Identify which cell holds the provided text, then report its (x, y) central coordinate. 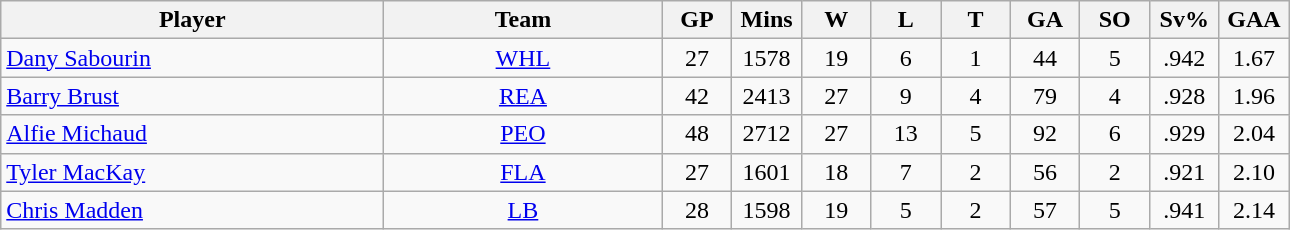
T (976, 20)
W (836, 20)
42 (697, 96)
57 (1045, 210)
.921 (1184, 172)
1.96 (1254, 96)
Chris Madden (192, 210)
WHL (524, 58)
L (906, 20)
PEO (524, 134)
1.67 (1254, 58)
.941 (1184, 210)
1578 (767, 58)
Tyler MacKay (192, 172)
GP (697, 20)
48 (697, 134)
9 (906, 96)
79 (1045, 96)
18 (836, 172)
2712 (767, 134)
2.10 (1254, 172)
2413 (767, 96)
7 (906, 172)
13 (906, 134)
Barry Brust (192, 96)
FLA (524, 172)
.942 (1184, 58)
1601 (767, 172)
1598 (767, 210)
.928 (1184, 96)
Mins (767, 20)
1 (976, 58)
Alfie Michaud (192, 134)
2.04 (1254, 134)
44 (1045, 58)
28 (697, 210)
Team (524, 20)
Player (192, 20)
2.14 (1254, 210)
92 (1045, 134)
Dany Sabourin (192, 58)
GA (1045, 20)
SO (1115, 20)
56 (1045, 172)
LB (524, 210)
GAA (1254, 20)
REA (524, 96)
.929 (1184, 134)
Sv% (1184, 20)
